Return (X, Y) of the center of cell containing provided text 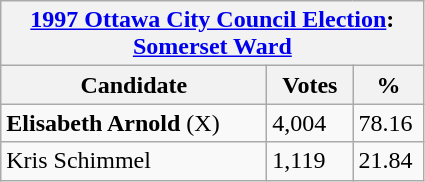
% (388, 85)
4,004 (310, 123)
1997 Ottawa City Council Election: Somerset Ward (212, 34)
Votes (310, 85)
1,119 (310, 161)
Kris Schimmel (134, 161)
21.84 (388, 161)
78.16 (388, 123)
Elisabeth Arnold (X) (134, 123)
Candidate (134, 85)
